Detect which cell encompasses the target text, then output its [x, y] center coordinate. 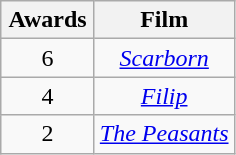
Filip [164, 96]
Film [164, 20]
4 [48, 96]
Awards [48, 20]
Scarborn [164, 58]
2 [48, 134]
6 [48, 58]
The Peasants [164, 134]
